Detect which cell encompasses the target text, then output its [X, Y] center coordinate. 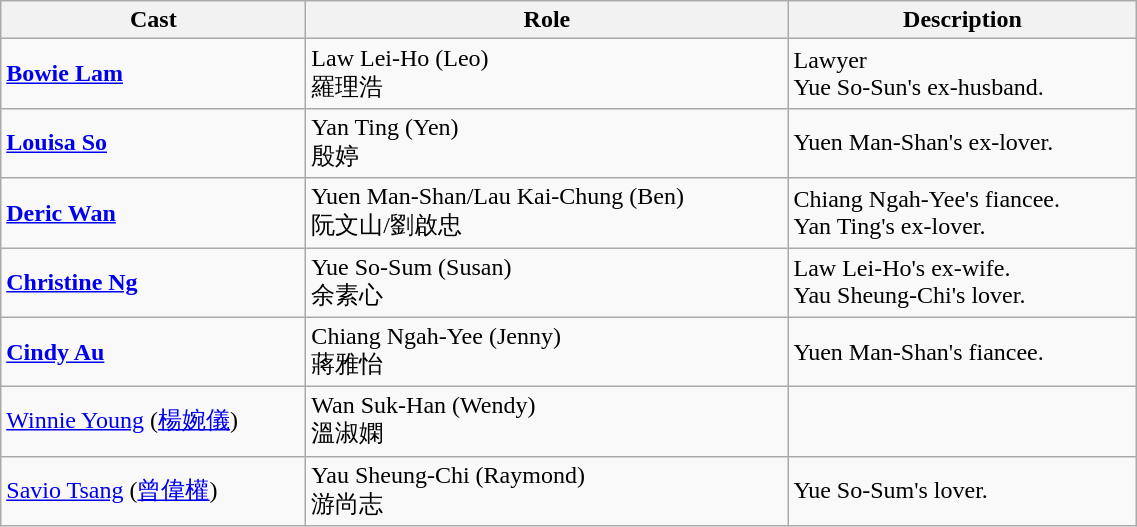
Wan Suk-Han (Wendy) 溫淑嫻 [547, 422]
Christine Ng [154, 283]
Yue So-Sum (Susan) 余素心 [547, 283]
Chiang Ngah-Yee's fiancee. Yan Ting's ex-lover. [962, 213]
Louisa So [154, 143]
Yue So-Sum's lover. [962, 491]
Role [547, 20]
Law Lei-Ho (Leo) 羅理浩 [547, 74]
Law Lei-Ho's ex-wife. Yau Sheung-Chi's lover. [962, 283]
Chiang Ngah-Yee (Jenny) 蔣雅怡 [547, 352]
Yuen Man-Shan's fiancee. [962, 352]
Yuen Man-Shan/Lau Kai-Chung (Ben) 阮文山/劉啟忠 [547, 213]
Cindy Au [154, 352]
Bowie Lam [154, 74]
Description [962, 20]
Deric Wan [154, 213]
Lawyer Yue So-Sun's ex-husband. [962, 74]
Savio Tsang (曾偉權) [154, 491]
Yan Ting (Yen) 殷婷 [547, 143]
Winnie Young (楊婉儀) [154, 422]
Yau Sheung-Chi (Raymond) 游尚志 [547, 491]
Yuen Man-Shan's ex-lover. [962, 143]
Cast [154, 20]
